Search for the cell housing the specified text and yield its (X, Y) center coordinate. 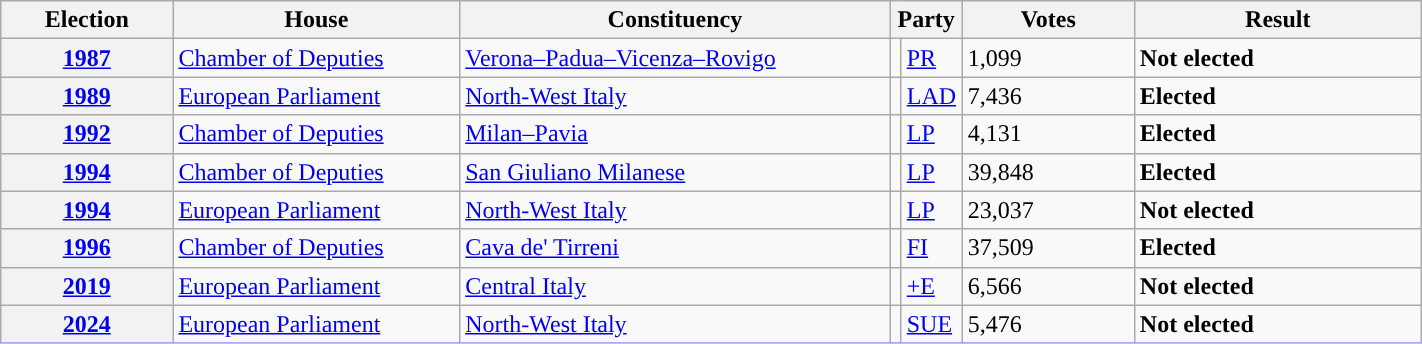
1989 (87, 96)
+E (932, 286)
2019 (87, 286)
Party (926, 20)
House (316, 20)
1996 (87, 248)
6,566 (1048, 286)
San Giuliano Milanese (675, 172)
FI (932, 248)
PR (932, 58)
23,037 (1048, 210)
2024 (87, 324)
5,476 (1048, 324)
Votes (1048, 20)
1,099 (1048, 58)
SUE (932, 324)
Milan–Pavia (675, 134)
Central Italy (675, 286)
7,436 (1048, 96)
37,509 (1048, 248)
Cava de' Tirreni (675, 248)
Constituency (675, 20)
LAD (932, 96)
1992 (87, 134)
4,131 (1048, 134)
Result (1278, 20)
1987 (87, 58)
Election (87, 20)
39,848 (1048, 172)
Verona–Padua–Vicenza–Rovigo (675, 58)
